Locate the cell with the specified text and output its (x, y) center coordinate. 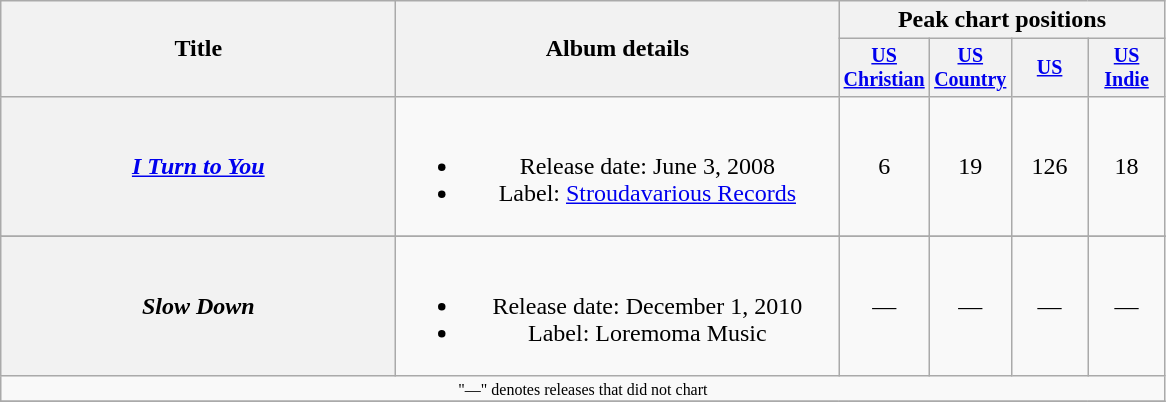
19 (970, 166)
US Country (970, 68)
Slow Down (198, 306)
6 (884, 166)
"—" denotes releases that did not chart (583, 388)
Album details (618, 49)
18 (1126, 166)
Release date: December 1, 2010Label: Loremoma Music (618, 306)
Peak chart positions (1002, 20)
I Turn to You (198, 166)
126 (1050, 166)
Title (198, 49)
US (1050, 68)
US Indie (1126, 68)
Release date: June 3, 2008Label: Stroudavarious Records (618, 166)
US Christian (884, 68)
